For the text-containing cell, return its midpoint in (x, y) coordinate format. 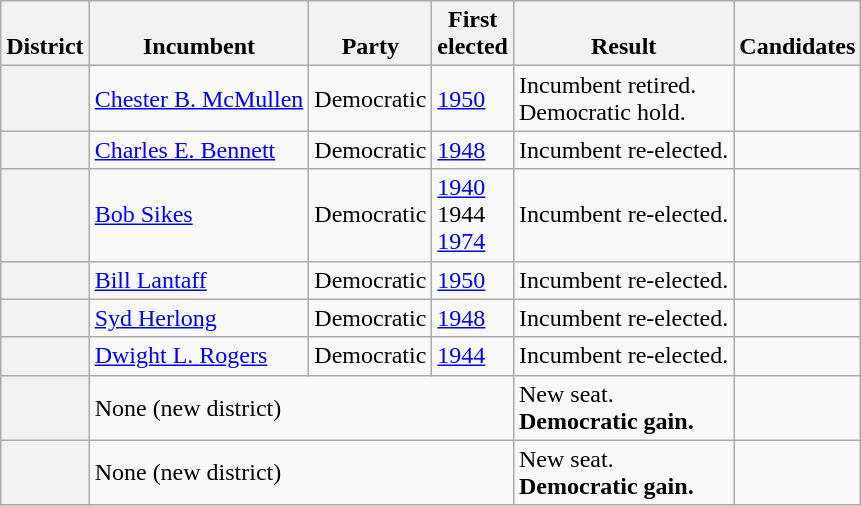
19401944 1974 (473, 215)
Bill Lantaff (199, 280)
Candidates (798, 34)
Incumbent (199, 34)
Party (370, 34)
Chester B. McMullen (199, 98)
Syd Herlong (199, 318)
District (45, 34)
Charles E. Bennett (199, 150)
1944 (473, 356)
Result (623, 34)
Dwight L. Rogers (199, 356)
Firstelected (473, 34)
Incumbent retired.Democratic hold. (623, 98)
Bob Sikes (199, 215)
